Return [X, Y] of the center of cell containing provided text 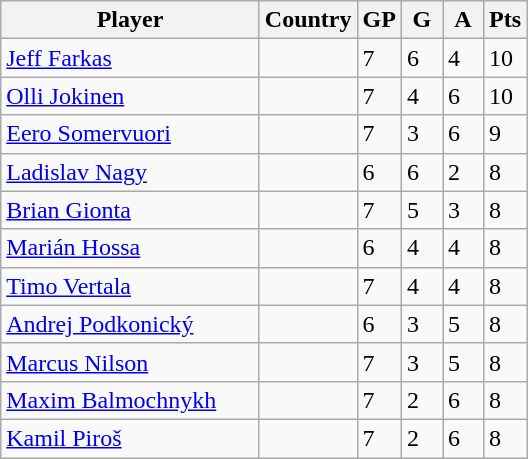
Pts [506, 20]
Ladislav Nagy [130, 172]
Player [130, 20]
Marián Hossa [130, 248]
Timo Vertala [130, 286]
Kamil Piroš [130, 438]
Marcus Nilson [130, 362]
Olli Jokinen [130, 96]
Jeff Farkas [130, 58]
GP [379, 20]
G [422, 20]
Andrej Podkonický [130, 324]
Maxim Balmochnykh [130, 400]
Country [308, 20]
Brian Gionta [130, 210]
A [462, 20]
Eero Somervuori [130, 134]
9 [506, 134]
